Search for the cell housing the specified text and yield its (x, y) center coordinate. 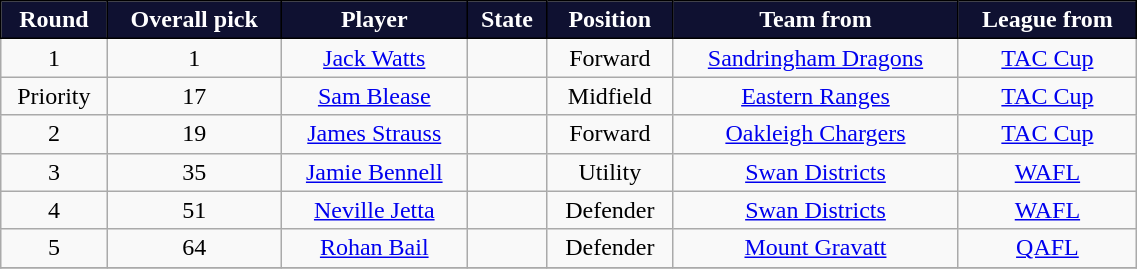
17 (194, 96)
Mount Gravatt (816, 248)
League from (1048, 20)
Oakleigh Chargers (816, 134)
James Strauss (374, 134)
Position (610, 20)
Eastern Ranges (816, 96)
64 (194, 248)
Sandringham Dragons (816, 58)
Neville Jetta (374, 210)
3 (54, 172)
Round (54, 20)
51 (194, 210)
Priority (54, 96)
19 (194, 134)
Rohan Bail (374, 248)
35 (194, 172)
Jack Watts (374, 58)
Midfield (610, 96)
Player (374, 20)
Jamie Bennell (374, 172)
QAFL (1048, 248)
Overall pick (194, 20)
4 (54, 210)
2 (54, 134)
Team from (816, 20)
State (506, 20)
5 (54, 248)
Sam Blease (374, 96)
Utility (610, 172)
